Determine the [x, y] coordinate at the center of the cell enclosing the given text.  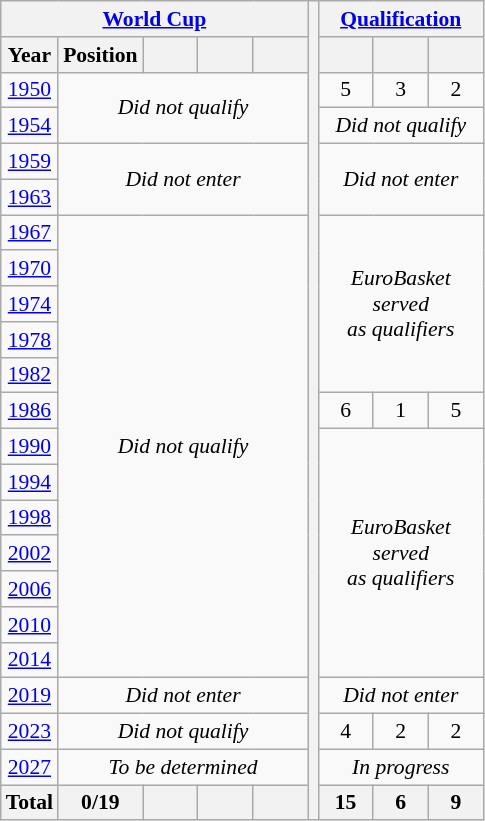
In progress [400, 767]
2023 [30, 732]
To be determined [183, 767]
2010 [30, 625]
1998 [30, 518]
Position [100, 55]
2006 [30, 589]
World Cup [154, 19]
1978 [30, 340]
1986 [30, 411]
1974 [30, 304]
9 [456, 803]
1 [400, 411]
1959 [30, 162]
2014 [30, 660]
1994 [30, 482]
Year [30, 55]
2002 [30, 554]
4 [346, 732]
Total [30, 803]
1954 [30, 126]
2019 [30, 696]
2027 [30, 767]
1950 [30, 90]
1982 [30, 375]
Qualification [400, 19]
15 [346, 803]
0/19 [100, 803]
1970 [30, 269]
1963 [30, 197]
3 [400, 90]
1967 [30, 233]
1990 [30, 447]
